Provide the (X, Y) coordinate of the cell's center where the given text is located.  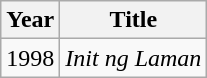
Init ng Laman (134, 58)
Title (134, 20)
1998 (30, 58)
Year (30, 20)
